Provide the (X, Y) coordinate of the cell's center where the given text is located.  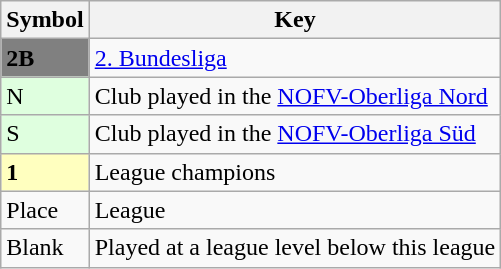
1 (45, 172)
Club played in the NOFV-Oberliga Nord (295, 96)
2. Bundesliga (295, 58)
N (45, 96)
League champions (295, 172)
S (45, 134)
Played at a league level below this league (295, 248)
2B (45, 58)
League (295, 210)
Place (45, 210)
Blank (45, 248)
Key (295, 20)
Club played in the NOFV-Oberliga Süd (295, 134)
Symbol (45, 20)
